Provide the (x, y) coordinate of the cell's center where the given text is located.  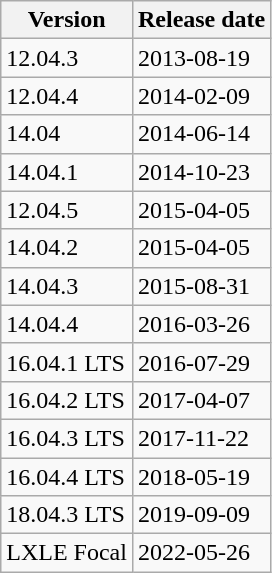
Release date (201, 20)
12.04.4 (67, 96)
2016-07-29 (201, 362)
2014-02-09 (201, 96)
14.04.3 (67, 286)
16.04.1 LTS (67, 362)
14.04 (67, 134)
2016-03-26 (201, 324)
16.04.2 LTS (67, 400)
2017-11-22 (201, 438)
18.04.3 LTS (67, 515)
12.04.3 (67, 58)
2014-06-14 (201, 134)
14.04.4 (67, 324)
2014-10-23 (201, 172)
14.04.2 (67, 248)
16.04.3 LTS (67, 438)
14.04.1 (67, 172)
2013-08-19 (201, 58)
Version (67, 20)
2017-04-07 (201, 400)
12.04.5 (67, 210)
2022-05-26 (201, 553)
2015-08-31 (201, 286)
2018-05-19 (201, 477)
LXLE Focal (67, 553)
2019-09-09 (201, 515)
16.04.4 LTS (67, 477)
